Return (X, Y) of the center of cell containing provided text 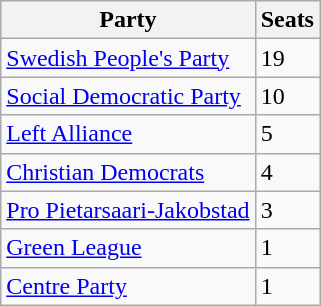
Social Democratic Party (128, 96)
3 (287, 210)
Swedish People's Party (128, 58)
Christian Democrats (128, 172)
Left Alliance (128, 134)
Pro Pietarsaari-Jakobstad (128, 210)
4 (287, 172)
Party (128, 20)
19 (287, 58)
10 (287, 96)
Centre Party (128, 286)
Green League (128, 248)
5 (287, 134)
Seats (287, 20)
